From the cell containing the given text, extract its center point as [x, y] coordinate. 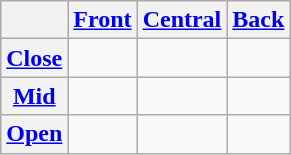
Close [34, 58]
Mid [34, 96]
Open [34, 134]
Front [102, 20]
Back [258, 20]
Central [182, 20]
